Detect which cell encompasses the target text, then output its (X, Y) center coordinate. 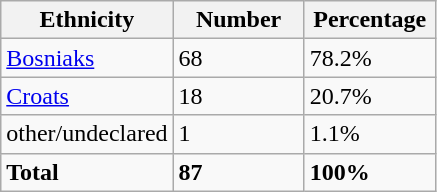
Total (87, 172)
1.1% (370, 134)
other/undeclared (87, 134)
20.7% (370, 96)
18 (238, 96)
78.2% (370, 58)
Croats (87, 96)
Percentage (370, 20)
Bosniaks (87, 58)
1 (238, 134)
Ethnicity (87, 20)
68 (238, 58)
100% (370, 172)
87 (238, 172)
Number (238, 20)
